Determine the [x, y] coordinate at the center of the cell enclosing the given text.  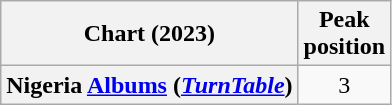
Chart (2023) [150, 34]
3 [344, 85]
Nigeria Albums (TurnTable) [150, 85]
Peakposition [344, 34]
